Provide the (x, y) coordinate of the cell's center where the given text is located.  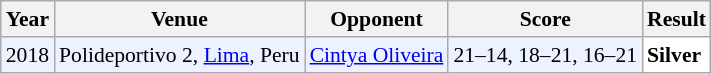
Opponent (377, 19)
2018 (28, 55)
Cintya Oliveira (377, 55)
Polideportivo 2, Lima, Peru (180, 55)
Score (545, 19)
21–14, 18–21, 16–21 (545, 55)
Result (676, 19)
Venue (180, 19)
Year (28, 19)
Silver (676, 55)
